Provide the [X, Y] coordinate of the cell's center where the given text is located.  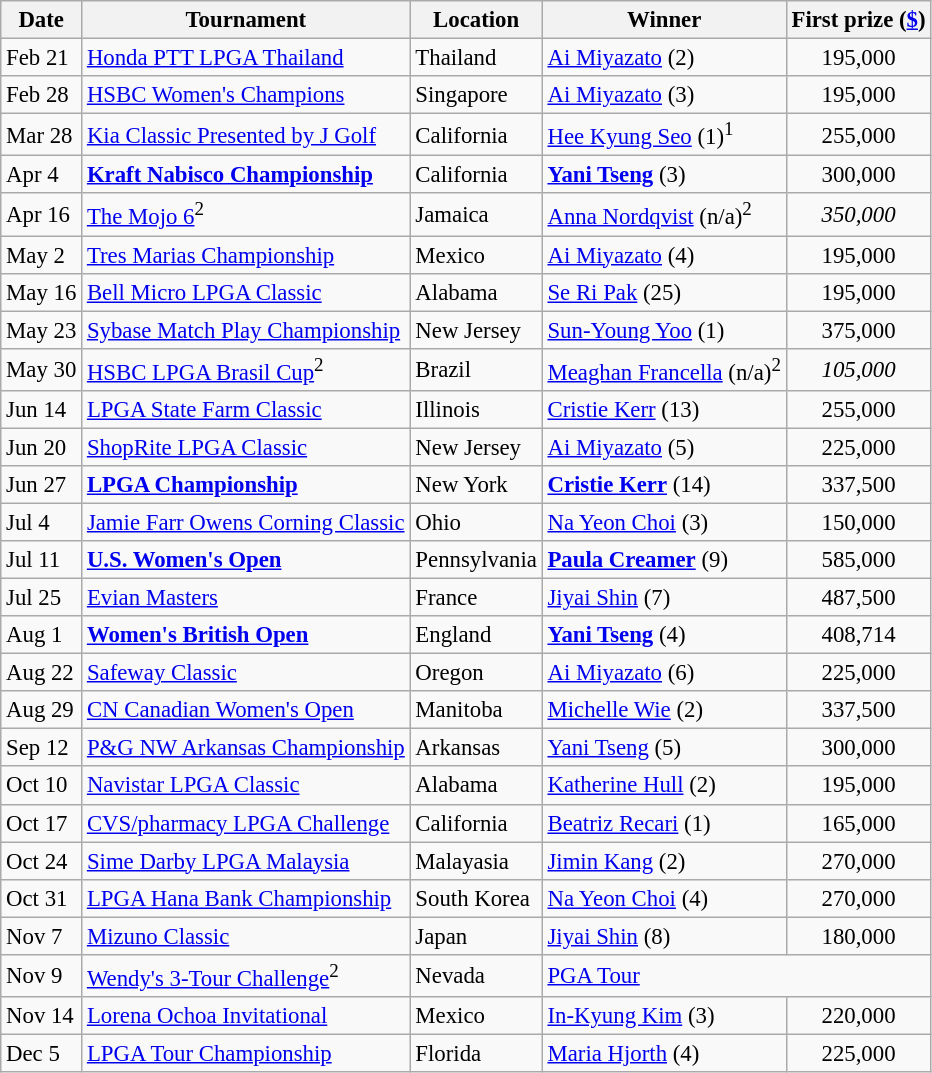
Feb 21 [42, 58]
Se Ri Pak (25) [664, 292]
Feb 28 [42, 95]
Tournament [246, 20]
487,500 [858, 598]
Ai Miyazato (6) [664, 673]
HSBC LPGA Brasil Cup2 [246, 369]
375,000 [858, 330]
Ai Miyazato (3) [664, 95]
Ai Miyazato (4) [664, 255]
Illinois [476, 410]
Katherine Hull (2) [664, 786]
Jul 11 [42, 560]
France [476, 598]
New York [476, 485]
Aug 22 [42, 673]
Oct 31 [42, 898]
Aug 1 [42, 635]
Florida [476, 1053]
South Korea [476, 898]
Mar 28 [42, 135]
Malayasia [476, 861]
In-Kyung Kim (3) [664, 1016]
Arkansas [476, 748]
Sun-Young Yoo (1) [664, 330]
LPGA Tour Championship [246, 1053]
Na Yeon Choi (3) [664, 522]
Tres Marias Championship [246, 255]
150,000 [858, 522]
LPGA Championship [246, 485]
May 16 [42, 292]
Aug 29 [42, 710]
Yani Tseng (5) [664, 748]
Na Yeon Choi (4) [664, 898]
Ohio [476, 522]
PGA Tour [736, 976]
Kraft Nabisco Championship [246, 175]
Anna Nordqvist (n/a)2 [664, 215]
Navistar LPGA Classic [246, 786]
LPGA Hana Bank Championship [246, 898]
105,000 [858, 369]
Honda PTT LPGA Thailand [246, 58]
408,714 [858, 635]
Paula Creamer (9) [664, 560]
Nevada [476, 976]
May 2 [42, 255]
Singapore [476, 95]
Hee Kyung Seo (1)1 [664, 135]
Pennsylvania [476, 560]
First prize ($) [858, 20]
Oct 24 [42, 861]
Apr 4 [42, 175]
Jiyai Shin (7) [664, 598]
Brazil [476, 369]
Nov 9 [42, 976]
Cristie Kerr (13) [664, 410]
Location [476, 20]
HSBC Women's Champions [246, 95]
Lorena Ochoa Invitational [246, 1016]
The Mojo 62 [246, 215]
Japan [476, 936]
Yani Tseng (3) [664, 175]
Sime Darby LPGA Malaysia [246, 861]
LPGA State Farm Classic [246, 410]
ShopRite LPGA Classic [246, 447]
Safeway Classic [246, 673]
Oct 17 [42, 823]
Kia Classic Presented by J Golf [246, 135]
165,000 [858, 823]
P&G NW Arkansas Championship [246, 748]
Jimin Kang (2) [664, 861]
Manitoba [476, 710]
May 23 [42, 330]
Jul 25 [42, 598]
CVS/pharmacy LPGA Challenge [246, 823]
Evian Masters [246, 598]
Jamaica [476, 215]
Mizuno Classic [246, 936]
Jun 20 [42, 447]
Winner [664, 20]
Jiyai Shin (8) [664, 936]
Jun 27 [42, 485]
Bell Micro LPGA Classic [246, 292]
Jul 4 [42, 522]
Oct 10 [42, 786]
Nov 7 [42, 936]
Wendy's 3-Tour Challenge2 [246, 976]
Ai Miyazato (5) [664, 447]
Maria Hjorth (4) [664, 1053]
180,000 [858, 936]
May 30 [42, 369]
Nov 14 [42, 1016]
Michelle Wie (2) [664, 710]
Sybase Match Play Championship [246, 330]
Women's British Open [246, 635]
220,000 [858, 1016]
Date [42, 20]
Thailand [476, 58]
Oregon [476, 673]
350,000 [858, 215]
Cristie Kerr (14) [664, 485]
England [476, 635]
Jun 14 [42, 410]
585,000 [858, 560]
CN Canadian Women's Open [246, 710]
Sep 12 [42, 748]
U.S. Women's Open [246, 560]
Beatriz Recari (1) [664, 823]
Ai Miyazato (2) [664, 58]
Apr 16 [42, 215]
Yani Tseng (4) [664, 635]
Jamie Farr Owens Corning Classic [246, 522]
Meaghan Francella (n/a)2 [664, 369]
Dec 5 [42, 1053]
